Pinpoint the cell where the given text exists, returning its [X, Y] midpoint coordinate. 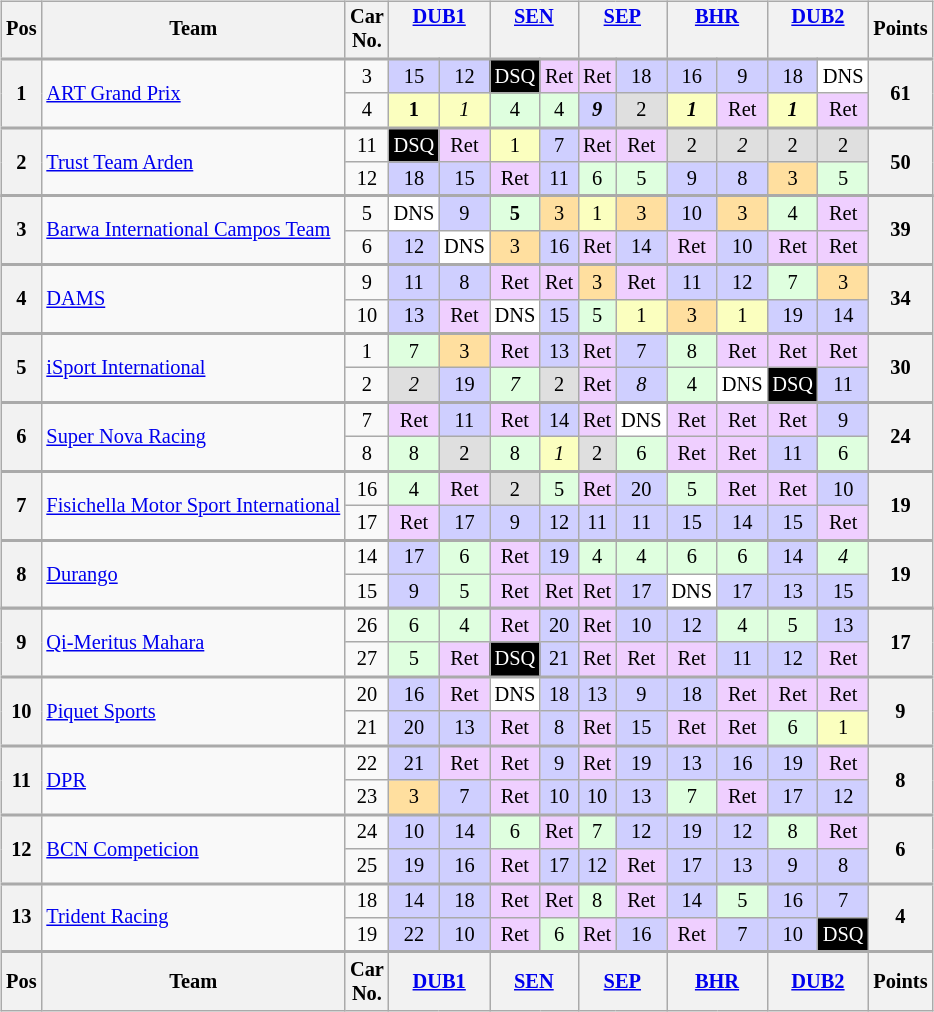
Durango [193, 574]
Fisichella Motor Sport International [193, 506]
50 [900, 162]
Piquet Sports [193, 712]
Trust Team Arden [193, 162]
DAMS [193, 300]
Barwa International Campos Team [193, 230]
30 [900, 368]
Qi-Meritus Mahara [193, 642]
iSport International [193, 368]
ART Grand Prix [193, 94]
23 [367, 797]
26 [367, 625]
39 [900, 230]
34 [900, 300]
Trident Racing [193, 918]
27 [367, 659]
DPR [193, 780]
25 [367, 866]
61 [900, 94]
BCN Competicion [193, 848]
Super Nova Racing [193, 436]
